Locate the cell with the specified text and output its (x, y) center coordinate. 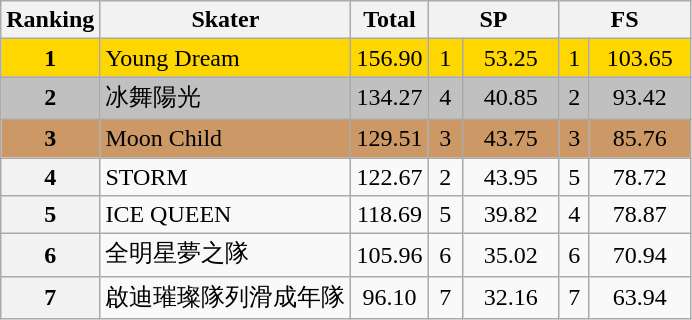
43.75 (510, 138)
冰舞陽光 (226, 98)
SP (494, 20)
43.95 (510, 177)
ICE QUEEN (226, 215)
63.94 (640, 298)
Young Dream (226, 58)
78.87 (640, 215)
35.02 (510, 256)
FS (624, 20)
118.69 (390, 215)
Ranking (50, 20)
Moon Child (226, 138)
103.65 (640, 58)
78.72 (640, 177)
啟迪璀璨隊列滑成年隊 (226, 298)
STORM (226, 177)
Total (390, 20)
134.27 (390, 98)
122.67 (390, 177)
39.82 (510, 215)
156.90 (390, 58)
85.76 (640, 138)
129.51 (390, 138)
40.85 (510, 98)
70.94 (640, 256)
Skater (226, 20)
32.16 (510, 298)
96.10 (390, 298)
93.42 (640, 98)
53.25 (510, 58)
全明星夢之隊 (226, 256)
105.96 (390, 256)
